Capture the cell that displays the provided text and extract its (X, Y) central coordinate. 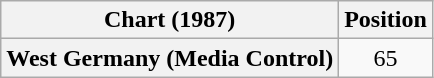
West Germany (Media Control) (170, 58)
65 (386, 58)
Chart (1987) (170, 20)
Position (386, 20)
